From the cell containing the given text, extract its center point as (X, Y) coordinate. 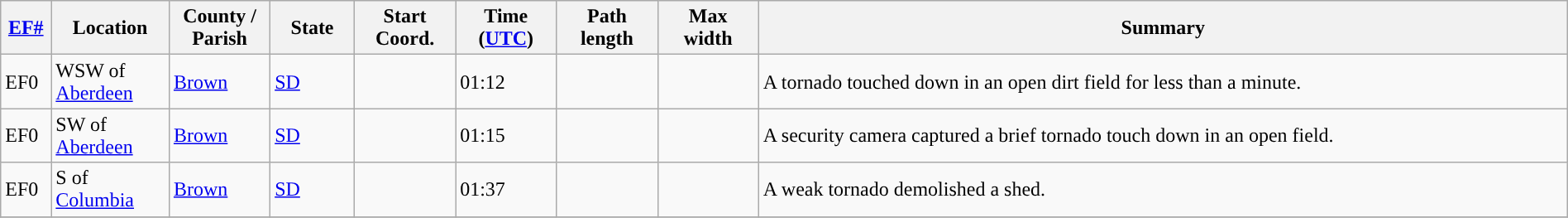
A weak tornado demolished a shed. (1163, 189)
Start Coord. (404, 28)
01:12 (506, 81)
Location (111, 28)
County / Parish (219, 28)
01:15 (506, 136)
Max width (708, 28)
WSW of Aberdeen (111, 81)
A tornado touched down in an open dirt field for less than a minute. (1163, 81)
A security camera captured a brief tornado touch down in an open field. (1163, 136)
Summary (1163, 28)
S of Columbia (111, 189)
State (313, 28)
Path length (607, 28)
Time (UTC) (506, 28)
EF# (26, 28)
SW of Aberdeen (111, 136)
01:37 (506, 189)
